Capture the cell that displays the provided text and extract its (x, y) central coordinate. 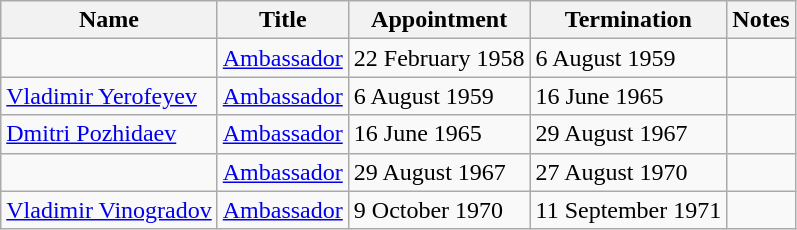
27 August 1970 (628, 172)
Dmitri Pozhidaev (109, 134)
Name (109, 20)
Title (282, 20)
Vladimir Vinogradov (109, 210)
11 September 1971 (628, 210)
Vladimir Yerofeyev (109, 96)
Termination (628, 20)
Notes (761, 20)
22 February 1958 (439, 58)
Appointment (439, 20)
9 October 1970 (439, 210)
